Scan for the cell matching the given text and deliver its (x, y) coordinate at center. 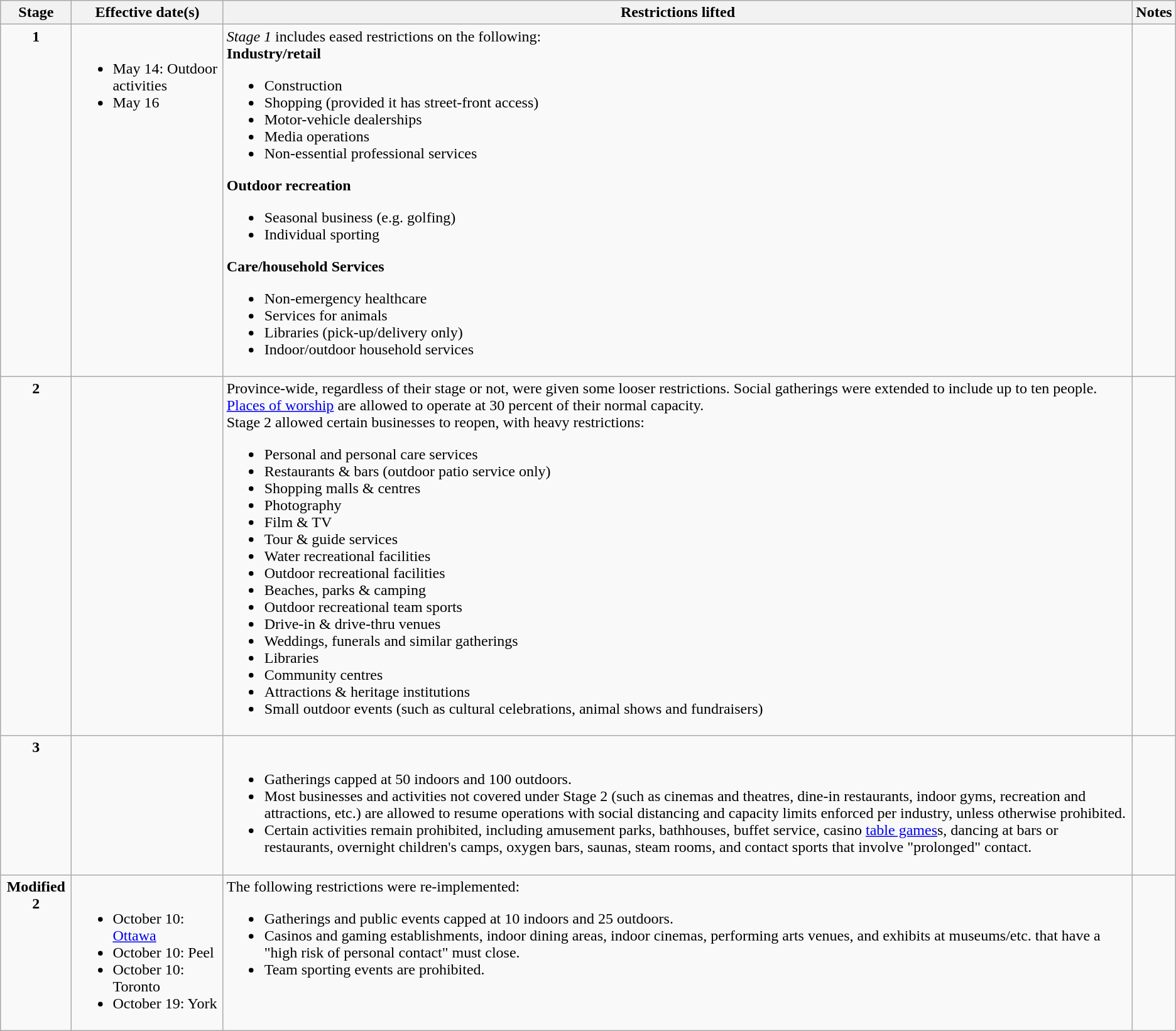
May 14: Outdoor activitiesMay 16 (147, 200)
Modified 2 (36, 952)
2 (36, 556)
Stage (36, 13)
Notes (1154, 13)
October 10: OttawaOctober 10: PeelOctober 10: TorontoOctober 19: York (147, 952)
Restrictions lifted (678, 13)
3 (36, 805)
Effective date(s) (147, 13)
1 (36, 200)
